Return (X, Y) of the center of cell containing provided text 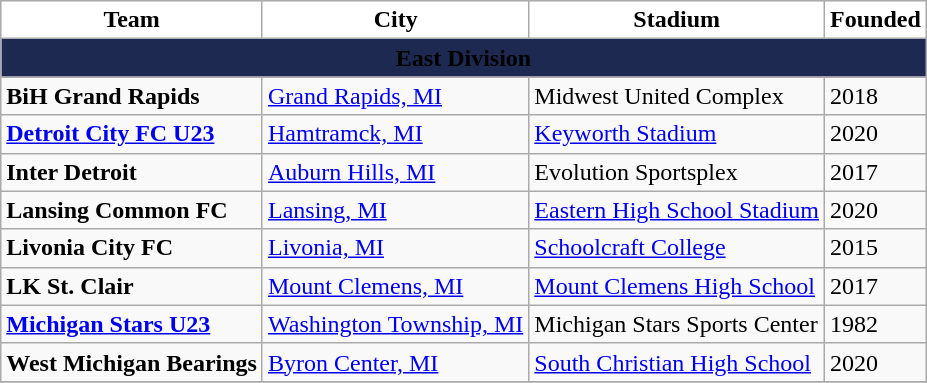
West Michigan Bearings (132, 362)
Schoolcraft College (677, 248)
2015 (876, 248)
Founded (876, 20)
Stadium (677, 20)
Keyworth Stadium (677, 134)
Mount Clemens, MI (395, 286)
Auburn Hills, MI (395, 172)
Inter Detroit (132, 172)
Lansing, MI (395, 210)
2018 (876, 96)
South Christian High School (677, 362)
Hamtramck, MI (395, 134)
Byron Center, MI (395, 362)
Midwest United Complex (677, 96)
Michigan Stars U23 (132, 324)
Team (132, 20)
Eastern High School Stadium (677, 210)
Livonia, MI (395, 248)
City (395, 20)
Washington Township, MI (395, 324)
BiH Grand Rapids (132, 96)
Livonia City FC (132, 248)
Michigan Stars Sports Center (677, 324)
Detroit City FC U23 (132, 134)
East Division (464, 58)
Lansing Common FC (132, 210)
Grand Rapids, MI (395, 96)
Mount Clemens High School (677, 286)
Evolution Sportsplex (677, 172)
1982 (876, 324)
LK St. Clair (132, 286)
